Find where the given text appears and provide that cell's center as [X, Y] coordinate. 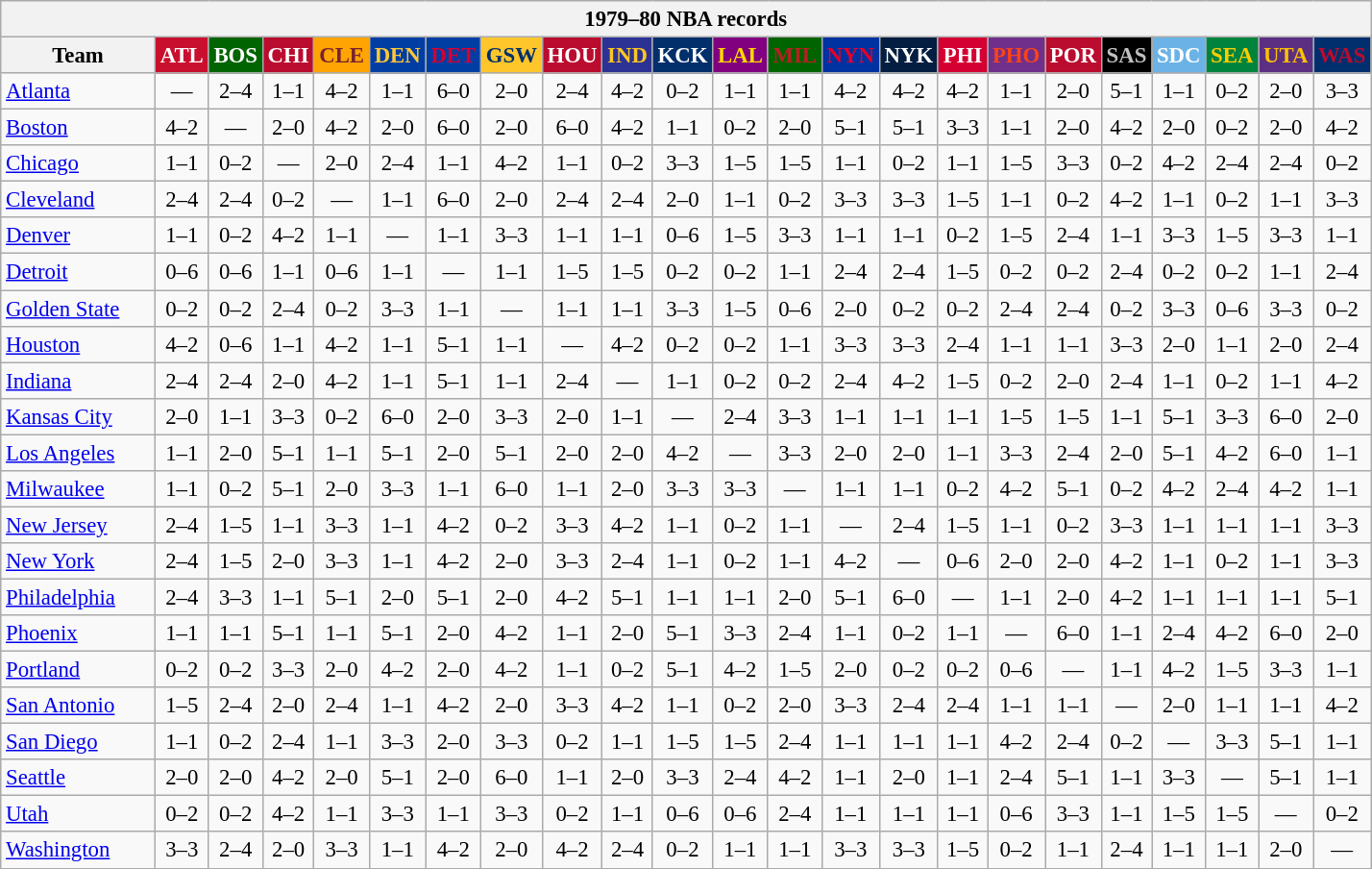
Denver [79, 236]
POR [1074, 56]
DET [453, 56]
DEN [398, 56]
Portland [79, 670]
MIL [795, 56]
CLE [342, 56]
New York [79, 561]
Atlanta [79, 91]
Philadelphia [79, 597]
Indiana [79, 381]
PHO [1017, 56]
Detroit [79, 272]
KCK [682, 56]
Chicago [79, 163]
San Antonio [79, 706]
UTA [1286, 56]
SEA [1232, 56]
1979–80 NBA records [686, 19]
LAL [740, 56]
NYK [909, 56]
Golden State [79, 309]
Milwaukee [79, 489]
BOS [235, 56]
GSW [512, 56]
San Diego [79, 742]
Cleveland [79, 200]
SDC [1179, 56]
Washington [79, 851]
Seattle [79, 778]
HOU [573, 56]
Utah [79, 814]
New Jersey [79, 525]
SAS [1126, 56]
Kansas City [79, 416]
Houston [79, 344]
Phoenix [79, 633]
NYN [850, 56]
Boston [79, 128]
Team [79, 56]
CHI [288, 56]
Los Angeles [79, 453]
PHI [963, 56]
IND [627, 56]
WAS [1342, 56]
ATL [182, 56]
